Detect which cell encompasses the target text, then output its [X, Y] center coordinate. 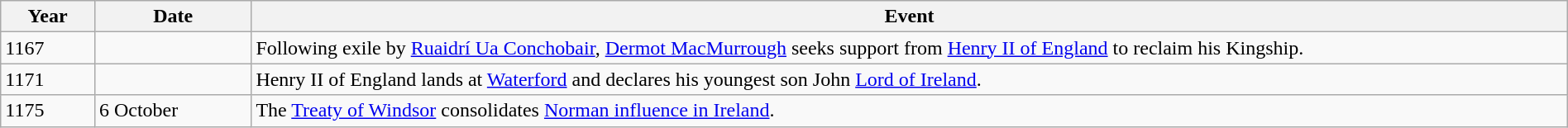
Following exile by Ruaidrí Ua Conchobair, Dermot MacMurrough seeks support from Henry II of England to reclaim his Kingship. [910, 48]
1167 [48, 48]
Henry II of England lands at Waterford and declares his youngest son John Lord of Ireland. [910, 79]
Event [910, 17]
6 October [172, 111]
The Treaty of Windsor consolidates Norman influence in Ireland. [910, 111]
Year [48, 17]
Date [172, 17]
1175 [48, 111]
1171 [48, 79]
